From the cell containing the given text, extract its center point as [x, y] coordinate. 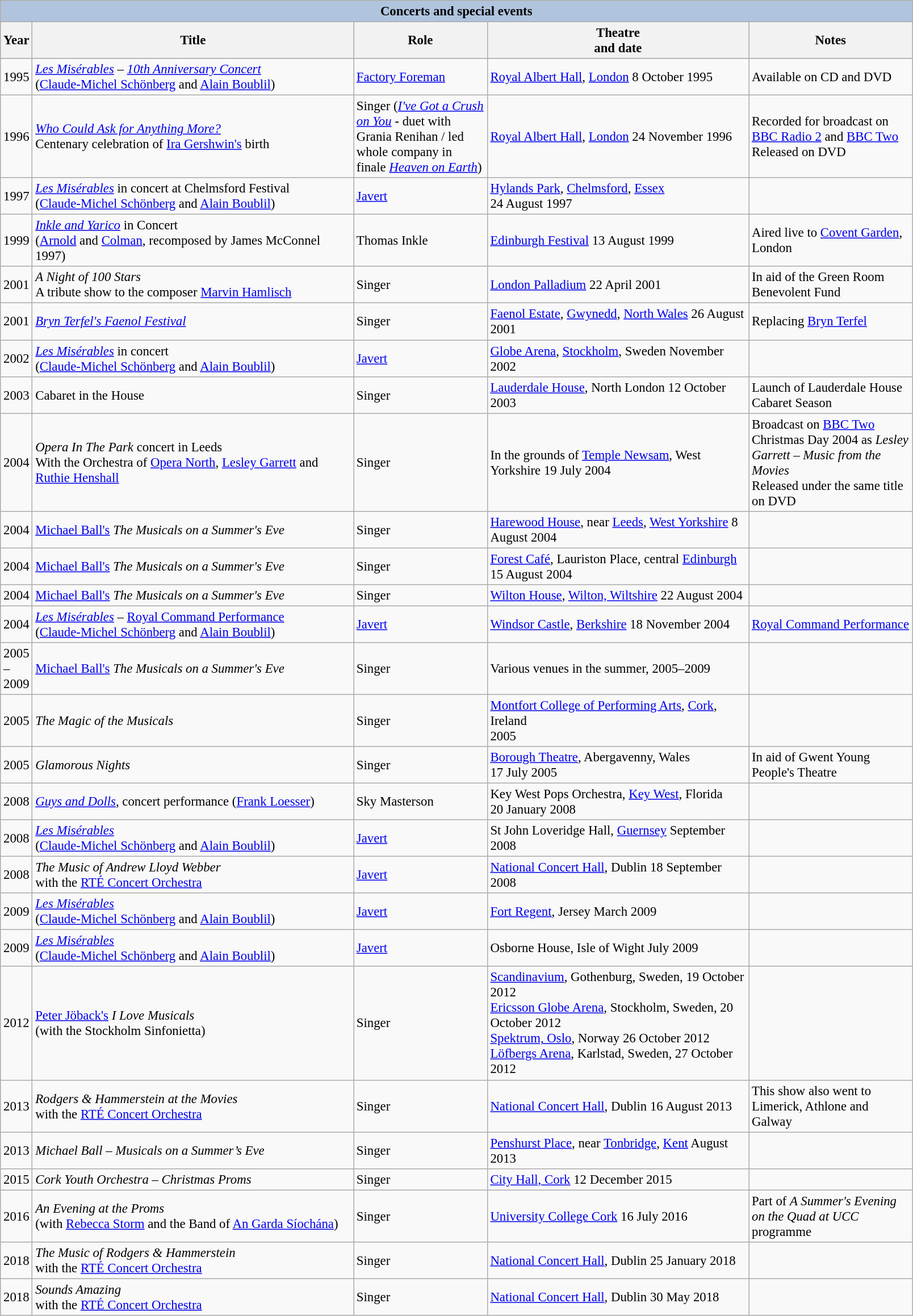
Fort Regent, Jersey March 2009 [618, 912]
University College Cork 16 July 2016 [618, 1216]
Broadcast on BBC Two Christmas Day 2004 as Lesley Garrett – Music from the MoviesReleased under the same title on DVD [831, 462]
Singer (I've Got a Crush on You - duet with Grania Renihan / led whole company in finale Heaven on Earth) [420, 137]
Windsor Castle, Berkshire 18 November 2004 [618, 625]
2015 [16, 1179]
The Magic of the Musicals [193, 720]
Part of A Summer's Evening on the Quad at UCC programme [831, 1216]
Penshurst Place, near Tonbridge, Kent August 2013 [618, 1150]
Wilton House, Wilton, Wiltshire 22 August 2004 [618, 596]
Theatreand date [618, 41]
2003 [16, 395]
Year [16, 41]
1997 [16, 196]
Factory Foreman [420, 77]
London Palladium 22 April 2001 [618, 285]
Concerts and special events [456, 11]
The Music of Rodgers & Hammersteinwith the RTÉ Concert Orchestra [193, 1260]
Available on CD and DVD [831, 77]
National Concert Hall, Dublin 25 January 2018 [618, 1260]
Title [193, 41]
Michael Ball – Musicals on a Summer’s Eve [193, 1150]
National Concert Hall, Dublin 18 September 2008 [618, 875]
Globe Arena, Stockholm, Sweden November 2002 [618, 359]
Montfort College of Performing Arts, Cork, Ireland2005 [618, 720]
1996 [16, 137]
Opera In The Park concert in LeedsWith the Orchestra of Opera North, Lesley Garrett and Ruthie Henshall [193, 462]
Hylands Park, Chelmsford, Essex24 August 1997 [618, 196]
Thomas Inkle [420, 241]
The Music of Andrew Lloyd Webberwith the RTÉ Concert Orchestra [193, 875]
In aid of Gwent Young People's Theatre [831, 765]
Royal Command Performance [831, 625]
St John Loveridge Hall, Guernsey September 2008 [618, 838]
This show also went to Limerick, Athlone and Galway [831, 1106]
Key West Pops Orchestra, Key West, Florida20 January 2008 [618, 802]
Various venues in the summer, 2005–2009 [618, 669]
Cabaret in the House [193, 395]
National Concert Hall, Dublin 16 August 2013 [618, 1106]
Launch of Lauderdale House Cabaret Season [831, 395]
Les Misérables in concert at Chelmsford Festival(Claude-Michel Schönberg and Alain Boublil) [193, 196]
In aid of the Green Room Benevolent Fund [831, 285]
National Concert Hall, Dublin 30 May 2018 [618, 1297]
A Night of 100 StarsA tribute show to the composer Marvin Hamlisch [193, 285]
Peter Jöback's I Love Musicals(with the Stockholm Sinfonietta) [193, 1024]
Bryn Terfel's Faenol Festival [193, 321]
Role [420, 41]
City Hall, Cork 12 December 2015 [618, 1179]
Aired live to Covent Garden, London [831, 241]
Lauderdale House, North London 12 October 2003 [618, 395]
Les Misérables – 10th Anniversary Concert(Claude-Michel Schönberg and Alain Boublil) [193, 77]
Sky Masterson [420, 802]
Replacing Bryn Terfel [831, 321]
Rodgers & Hammerstein at the Movieswith the RTÉ Concert Orchestra [193, 1106]
Royal Albert Hall, London 24 November 1996 [618, 137]
Les Misérables – Royal Command Performance(Claude-Michel Schönberg and Alain Boublil) [193, 625]
Cork Youth Orchestra – Christmas Proms [193, 1179]
Notes [831, 41]
Sounds Amazingwith the RTÉ Concert Orchestra [193, 1297]
1995 [16, 77]
Osborne House, Isle of Wight July 2009 [618, 948]
Edinburgh Festival 13 August 1999 [618, 241]
In the grounds of Temple Newsam, West Yorkshire 19 July 2004 [618, 462]
Inkle and Yarico in Concert(Arnold and Colman, recomposed by James McConnel 1997) [193, 241]
Guys and Dolls, concert performance (Frank Loesser) [193, 802]
An Evening at the Proms(with Rebecca Storm and the Band of An Garda Síochána) [193, 1216]
2002 [16, 359]
Borough Theatre, Abergavenny, Wales17 July 2005 [618, 765]
Royal Albert Hall, London 8 October 1995 [618, 77]
2012 [16, 1024]
2005– 2009 [16, 669]
Glamorous Nights [193, 765]
1999 [16, 241]
Recorded for broadcast on BBC Radio 2 and BBC TwoReleased on DVD [831, 137]
Forest Café, Lauriston Place, central Edinburgh 15 August 2004 [618, 567]
2016 [16, 1216]
Faenol Estate, Gwynedd, North Wales 26 August 2001 [618, 321]
Harewood House, near Leeds, West Yorkshire 8 August 2004 [618, 529]
Les Misérables in concert(Claude-Michel Schönberg and Alain Boublil) [193, 359]
Who Could Ask for Anything More?Centenary celebration of Ira Gershwin's birth [193, 137]
